Scan for the cell matching the given text and deliver its [X, Y] coordinate at center. 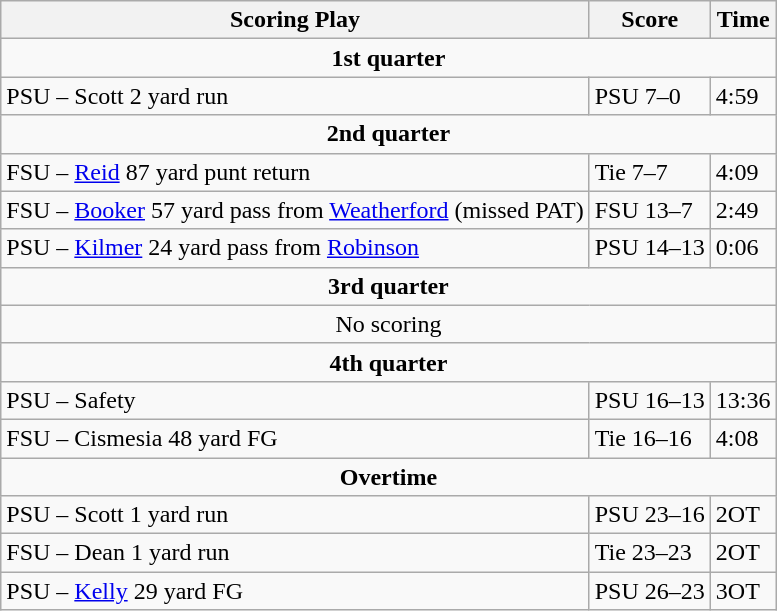
FSU – Dean 1 yard run [295, 553]
FSU 13–7 [650, 210]
FSU – Reid 87 yard punt return [295, 172]
4:59 [743, 96]
4:08 [743, 438]
Tie 23–23 [650, 553]
Tie 16–16 [650, 438]
PSU 26–23 [650, 591]
PSU – Safety [295, 400]
4th quarter [388, 362]
Overtime [388, 477]
PSU – Scott 1 yard run [295, 515]
2:49 [743, 210]
0:06 [743, 248]
PSU 14–13 [650, 248]
Tie 7–7 [650, 172]
PSU – Kelly 29 yard FG [295, 591]
PSU 23–16 [650, 515]
No scoring [388, 324]
1st quarter [388, 58]
PSU 7–0 [650, 96]
FSU – Booker 57 yard pass from Weatherford (missed PAT) [295, 210]
FSU – Cismesia 48 yard FG [295, 438]
13:36 [743, 400]
PSU – Scott 2 yard run [295, 96]
Score [650, 20]
2nd quarter [388, 134]
Time [743, 20]
PSU – Kilmer 24 yard pass from Robinson [295, 248]
PSU 16–13 [650, 400]
Scoring Play [295, 20]
4:09 [743, 172]
3OT [743, 591]
3rd quarter [388, 286]
